Pinpoint the cell where the given text exists, returning its [X, Y] midpoint coordinate. 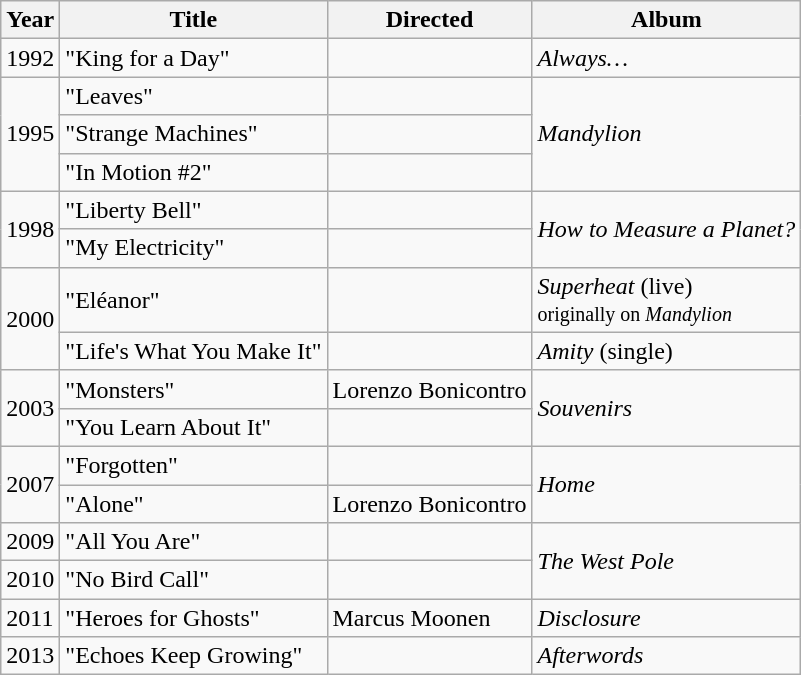
Title [194, 20]
Marcus Moonen [430, 618]
"No Bird Call" [194, 580]
"Monsters" [194, 389]
1998 [30, 229]
"Forgotten" [194, 465]
Amity (single) [666, 351]
"King for a Day" [194, 58]
"All You Are" [194, 542]
2010 [30, 580]
2003 [30, 408]
Mandylion [666, 134]
Afterwords [666, 656]
Album [666, 20]
"My Electricity" [194, 248]
Directed [430, 20]
"Heroes for Ghosts" [194, 618]
The West Pole [666, 561]
Souvenirs [666, 408]
"Eléanor" [194, 300]
Always… [666, 58]
"Strange Machines" [194, 134]
2000 [30, 318]
1992 [30, 58]
"In Motion #2" [194, 172]
"You Learn About It" [194, 427]
"Liberty Bell" [194, 210]
2013 [30, 656]
Year [30, 20]
2009 [30, 542]
"Echoes Keep Growing" [194, 656]
1995 [30, 134]
How to Measure a Planet? [666, 229]
Superheat (live)originally on Mandylion [666, 300]
Home [666, 484]
2007 [30, 484]
"Alone" [194, 503]
"Life's What You Make It" [194, 351]
2011 [30, 618]
"Leaves" [194, 96]
Disclosure [666, 618]
